Identify which cell holds the provided text, then report its (x, y) central coordinate. 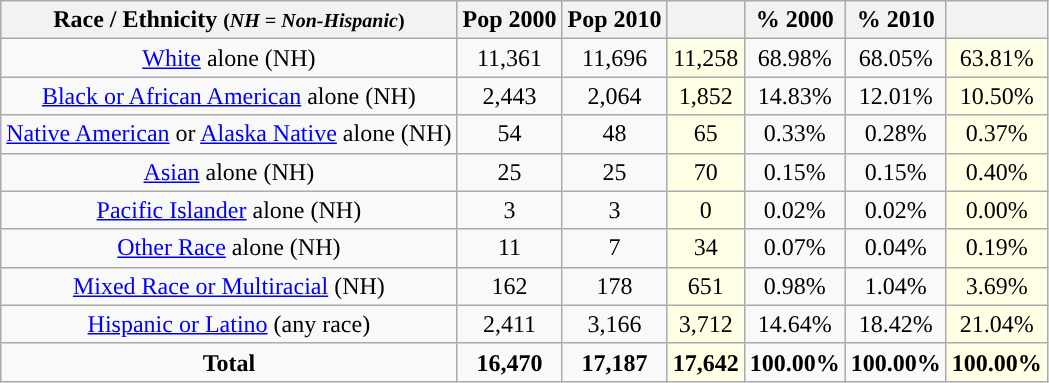
11,361 (510, 58)
0.40% (996, 172)
11,696 (614, 58)
0.19% (996, 248)
12.01% (896, 96)
Total (229, 362)
0.33% (794, 134)
34 (706, 248)
0.04% (896, 248)
0.98% (794, 286)
White alone (NH) (229, 58)
14.83% (794, 96)
178 (614, 286)
% 2010 (896, 20)
% 2000 (794, 20)
17,642 (706, 362)
11,258 (706, 58)
10.50% (996, 96)
3,712 (706, 324)
7 (614, 248)
0 (706, 210)
68.98% (794, 58)
0.37% (996, 134)
Pacific Islander alone (NH) (229, 210)
3.69% (996, 286)
Race / Ethnicity (NH = Non-Hispanic) (229, 20)
Native American or Alaska Native alone (NH) (229, 134)
1,852 (706, 96)
16,470 (510, 362)
0.00% (996, 210)
Asian alone (NH) (229, 172)
63.81% (996, 58)
17,187 (614, 362)
68.05% (896, 58)
70 (706, 172)
21.04% (996, 324)
11 (510, 248)
2,064 (614, 96)
Black or African American alone (NH) (229, 96)
Pop 2000 (510, 20)
48 (614, 134)
Pop 2010 (614, 20)
1.04% (896, 286)
54 (510, 134)
14.64% (794, 324)
2,443 (510, 96)
Mixed Race or Multiracial (NH) (229, 286)
65 (706, 134)
0.07% (794, 248)
18.42% (896, 324)
Other Race alone (NH) (229, 248)
Hispanic or Latino (any race) (229, 324)
3,166 (614, 324)
651 (706, 286)
2,411 (510, 324)
162 (510, 286)
0.28% (896, 134)
